Extract the [x, y] coordinate from the center of the cell holding the provided text.  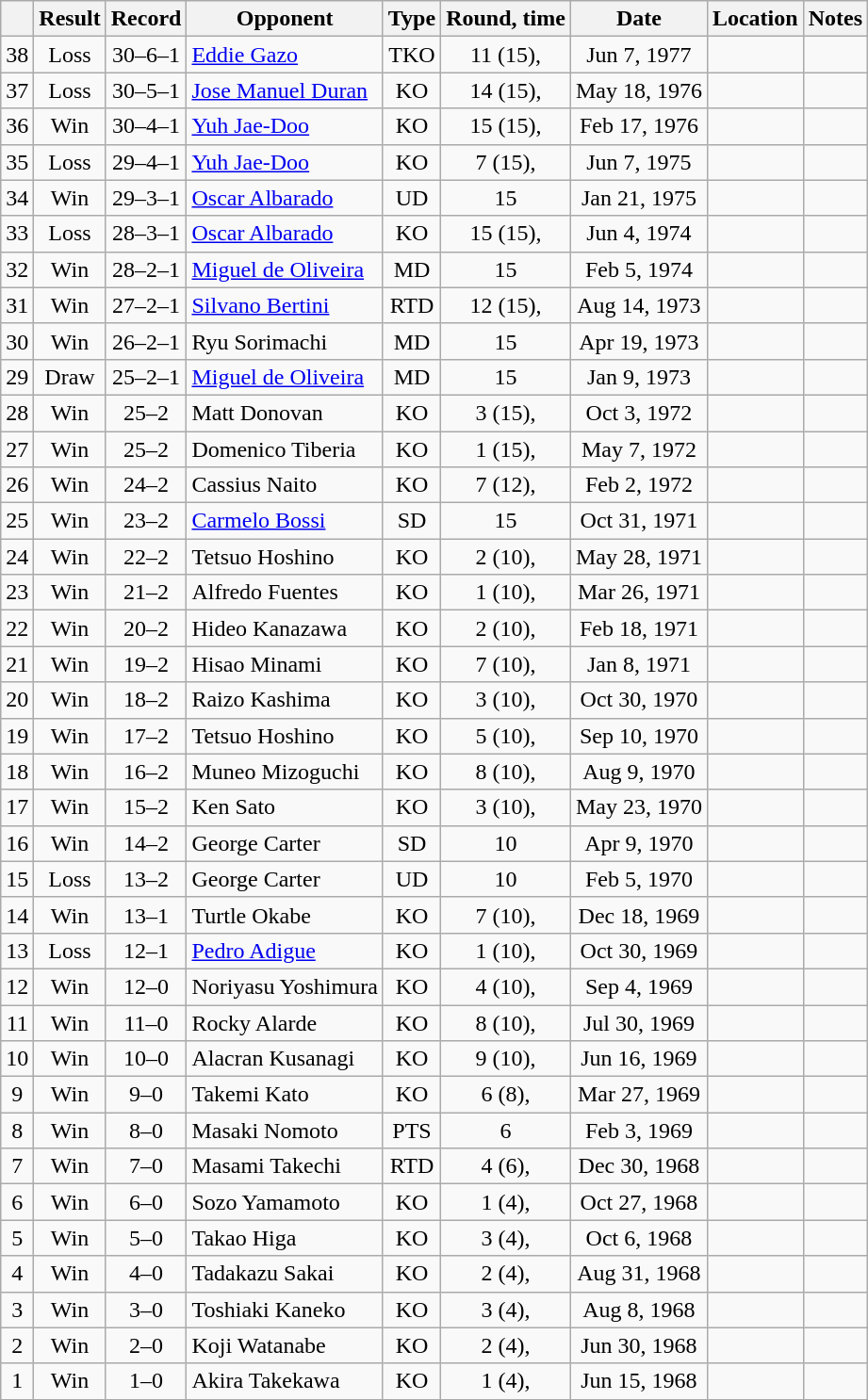
Matt Donovan [285, 413]
Aug 31, 1968 [639, 1274]
18 [17, 772]
Jan 8, 1971 [639, 664]
9 [17, 1095]
Hisao Minami [285, 664]
Ken Sato [285, 807]
Alfredo Fuentes [285, 593]
Cassius Naito [285, 485]
19–2 [146, 664]
4 (6), [506, 1166]
2 [17, 1345]
Tadakazu Sakai [285, 1274]
35 [17, 162]
7–0 [146, 1166]
18–2 [146, 700]
4 [17, 1274]
12 (15), [506, 305]
28–2–1 [146, 269]
Jun 7, 1975 [639, 162]
Mar 27, 1969 [639, 1095]
Oct 31, 1971 [639, 521]
Record [146, 19]
28–3–1 [146, 234]
Jose Manuel Duran [285, 90]
Masami Takechi [285, 1166]
5 (10), [506, 736]
Hideo Kanazawa [285, 628]
Oct 30, 1969 [639, 951]
13–1 [146, 915]
Eddie Gazo [285, 55]
Turtle Okabe [285, 915]
21–2 [146, 593]
25–2–1 [146, 377]
34 [17, 198]
Date [639, 19]
Carmelo Bossi [285, 521]
4 (10), [506, 986]
3–0 [146, 1310]
1–0 [146, 1381]
May 18, 1976 [639, 90]
10–0 [146, 1059]
Rocky Alarde [285, 1022]
11 (15), [506, 55]
30 [17, 341]
Silvano Bertini [285, 305]
29–4–1 [146, 162]
2–0 [146, 1345]
7 (15), [506, 162]
Feb 5, 1970 [639, 879]
1 (15), [506, 449]
Aug 14, 1973 [639, 305]
Feb 3, 1969 [639, 1131]
3 (15), [506, 413]
Location [755, 19]
32 [17, 269]
23 [17, 593]
Toshiaki Kaneko [285, 1310]
Aug 8, 1968 [639, 1310]
Oct 3, 1972 [639, 413]
Round, time [506, 19]
22 [17, 628]
11 [17, 1022]
1 [17, 1381]
27 [17, 449]
Mar 26, 1971 [639, 593]
Alacran Kusanagi [285, 1059]
Masaki Nomoto [285, 1131]
5–0 [146, 1238]
21 [17, 664]
38 [17, 55]
Jun 4, 1974 [639, 234]
Jun 7, 1977 [639, 55]
20 [17, 700]
9–0 [146, 1095]
30–5–1 [146, 90]
Oct 6, 1968 [639, 1238]
Jan 9, 1973 [639, 377]
7 [17, 1166]
Takemi Kato [285, 1095]
36 [17, 126]
Jun 15, 1968 [639, 1381]
4–0 [146, 1274]
Aug 9, 1970 [639, 772]
May 28, 1971 [639, 557]
20–2 [146, 628]
PTS [411, 1131]
29 [17, 377]
14 (15), [506, 90]
Draw [70, 377]
31 [17, 305]
Feb 17, 1976 [639, 126]
5 [17, 1238]
Pedro Adigue [285, 951]
33 [17, 234]
9 (10), [506, 1059]
6–0 [146, 1202]
TKO [411, 55]
14–2 [146, 843]
12 [17, 986]
26–2–1 [146, 341]
30–6–1 [146, 55]
27–2–1 [146, 305]
Sep 4, 1969 [639, 986]
14 [17, 915]
Jun 30, 1968 [639, 1345]
26 [17, 485]
Apr 19, 1973 [639, 341]
13 [17, 951]
Muneo Mizoguchi [285, 772]
Jul 30, 1969 [639, 1022]
Akira Takekawa [285, 1381]
Feb 5, 1974 [639, 269]
3 [17, 1310]
12–0 [146, 986]
11–0 [146, 1022]
29–3–1 [146, 198]
Opponent [285, 19]
Ryu Sorimachi [285, 341]
Domenico Tiberia [285, 449]
19 [17, 736]
Takao Higa [285, 1238]
Noriyasu Yoshimura [285, 986]
Feb 2, 1972 [639, 485]
8–0 [146, 1131]
Result [70, 19]
Jan 21, 1975 [639, 198]
Oct 30, 1970 [639, 700]
24–2 [146, 485]
13–2 [146, 879]
6 (8), [506, 1095]
12–1 [146, 951]
7 (12), [506, 485]
Sep 10, 1970 [639, 736]
Raizo Kashima [285, 700]
37 [17, 90]
24 [17, 557]
Koji Watanabe [285, 1345]
Oct 27, 1968 [639, 1202]
May 23, 1970 [639, 807]
23–2 [146, 521]
16–2 [146, 772]
Dec 18, 1969 [639, 915]
Sozo Yamamoto [285, 1202]
May 7, 1972 [639, 449]
Apr 9, 1970 [639, 843]
25 [17, 521]
Dec 30, 1968 [639, 1166]
8 [17, 1131]
Notes [835, 19]
17 [17, 807]
Jun 16, 1969 [639, 1059]
30–4–1 [146, 126]
Type [411, 19]
16 [17, 843]
28 [17, 413]
Feb 18, 1971 [639, 628]
17–2 [146, 736]
22–2 [146, 557]
15–2 [146, 807]
